From the cell containing the given text, extract its center point as (X, Y) coordinate. 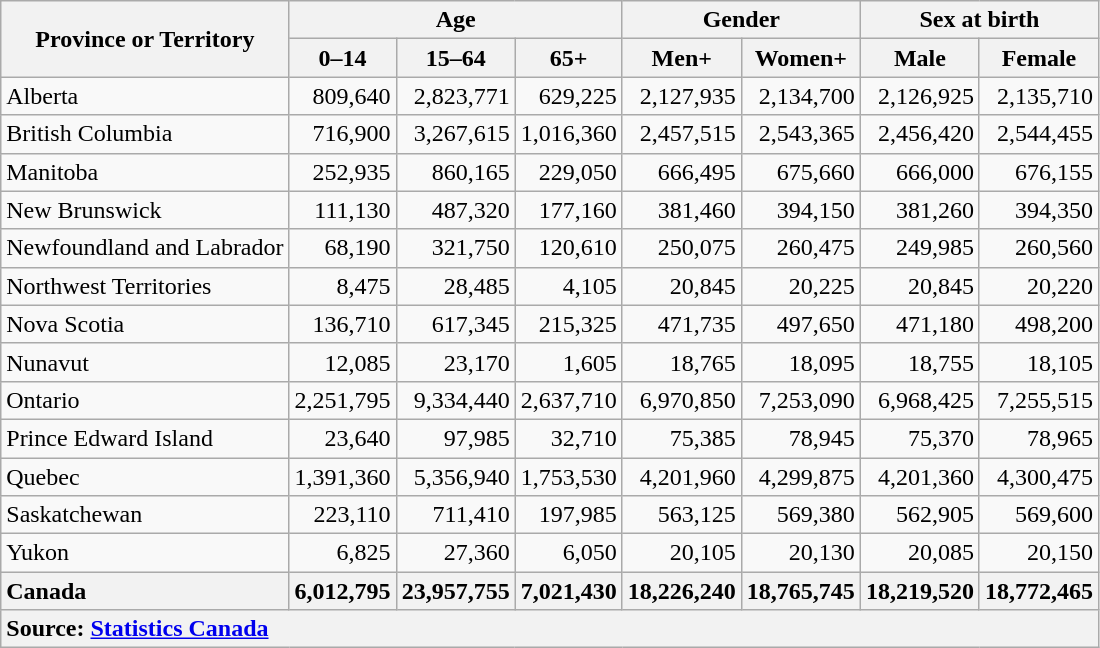
711,410 (456, 515)
Nunavut (145, 362)
23,640 (342, 438)
9,334,440 (456, 400)
860,165 (456, 172)
249,985 (920, 248)
18,095 (800, 362)
Northwest Territories (145, 286)
12,085 (342, 362)
229,050 (568, 172)
1,605 (568, 362)
97,985 (456, 438)
6,970,850 (682, 400)
20,105 (682, 553)
4,300,475 (1038, 477)
20,220 (1038, 286)
111,130 (342, 210)
75,370 (920, 438)
Prince Edward Island (145, 438)
18,105 (1038, 362)
0–14 (342, 58)
716,900 (342, 134)
Alberta (145, 96)
68,190 (342, 248)
Women+ (800, 58)
498,200 (1038, 324)
7,255,515 (1038, 400)
2,637,710 (568, 400)
Men+ (682, 58)
394,150 (800, 210)
4,105 (568, 286)
569,380 (800, 515)
250,075 (682, 248)
15–64 (456, 58)
252,935 (342, 172)
Newfoundland and Labrador (145, 248)
20,085 (920, 553)
629,225 (568, 96)
20,150 (1038, 553)
2,126,925 (920, 96)
23,957,755 (456, 591)
Saskatchewan (145, 515)
2,457,515 (682, 134)
Age (456, 20)
New Brunswick (145, 210)
120,610 (568, 248)
Male (920, 58)
136,710 (342, 324)
1,391,360 (342, 477)
18,765 (682, 362)
British Columbia (145, 134)
197,985 (568, 515)
78,945 (800, 438)
Gender (741, 20)
471,735 (682, 324)
2,134,700 (800, 96)
27,360 (456, 553)
4,201,360 (920, 477)
617,345 (456, 324)
Quebec (145, 477)
260,560 (1038, 248)
65+ (568, 58)
32,710 (568, 438)
2,823,771 (456, 96)
78,965 (1038, 438)
28,485 (456, 286)
2,456,420 (920, 134)
2,135,710 (1038, 96)
8,475 (342, 286)
18,226,240 (682, 591)
6,050 (568, 553)
381,260 (920, 210)
2,251,795 (342, 400)
18,755 (920, 362)
20,225 (800, 286)
Female (1038, 58)
223,110 (342, 515)
666,000 (920, 172)
75,385 (682, 438)
666,495 (682, 172)
2,127,935 (682, 96)
260,475 (800, 248)
6,012,795 (342, 591)
Source: Statistics Canada (550, 629)
4,201,960 (682, 477)
487,320 (456, 210)
215,325 (568, 324)
18,772,465 (1038, 591)
18,765,745 (800, 591)
6,825 (342, 553)
6,968,425 (920, 400)
Province or Territory (145, 39)
Yukon (145, 553)
321,750 (456, 248)
4,299,875 (800, 477)
2,543,365 (800, 134)
394,350 (1038, 210)
7,021,430 (568, 591)
18,219,520 (920, 591)
562,905 (920, 515)
5,356,940 (456, 477)
497,650 (800, 324)
23,170 (456, 362)
675,660 (800, 172)
1,016,360 (568, 134)
Manitoba (145, 172)
7,253,090 (800, 400)
563,125 (682, 515)
1,753,530 (568, 477)
Sex at birth (979, 20)
177,160 (568, 210)
3,267,615 (456, 134)
Ontario (145, 400)
569,600 (1038, 515)
676,155 (1038, 172)
381,460 (682, 210)
Nova Scotia (145, 324)
Canada (145, 591)
20,130 (800, 553)
809,640 (342, 96)
471,180 (920, 324)
2,544,455 (1038, 134)
